Determine the (x, y) coordinate at the center of the cell enclosing the given text.  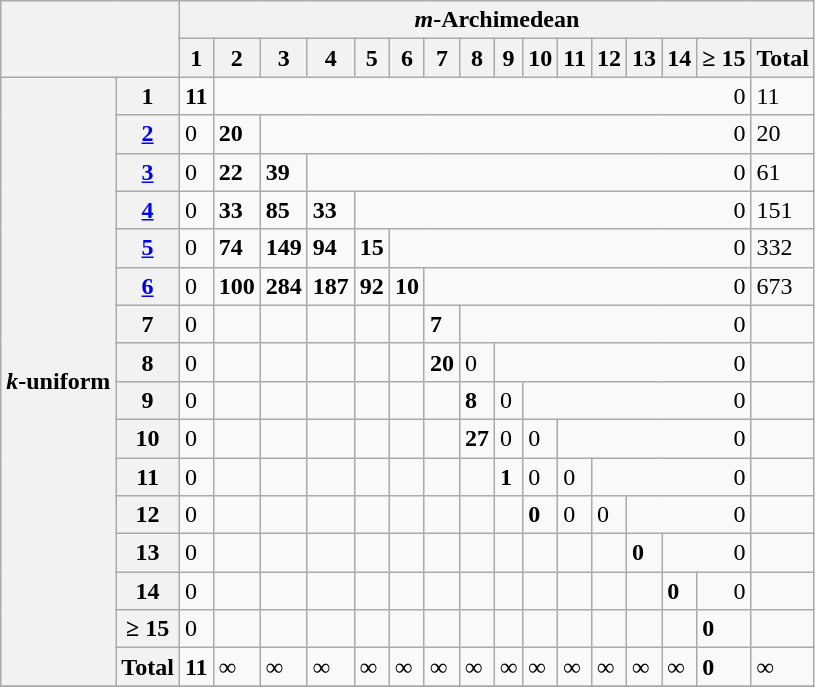
74 (236, 248)
92 (372, 286)
187 (330, 286)
332 (783, 248)
673 (783, 286)
k-uniform (58, 382)
15 (372, 248)
39 (284, 172)
151 (783, 210)
22 (236, 172)
94 (330, 248)
85 (284, 210)
61 (783, 172)
149 (284, 248)
100 (236, 286)
284 (284, 286)
m-Archimedean (496, 20)
27 (476, 438)
